Extract the (x, y) coordinate from the center of the cell holding the provided text.  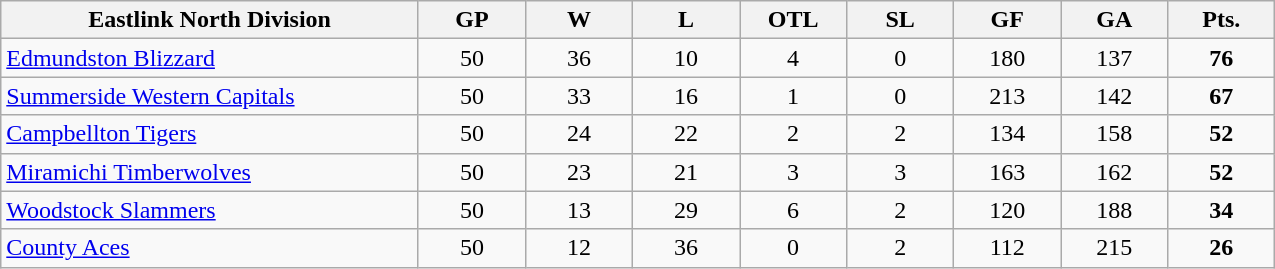
76 (1222, 58)
163 (1008, 172)
213 (1008, 96)
OTL (794, 20)
County Aces (210, 248)
Eastlink North Division (210, 20)
Pts. (1222, 20)
29 (686, 210)
21 (686, 172)
180 (1008, 58)
34 (1222, 210)
13 (578, 210)
215 (1114, 248)
142 (1114, 96)
67 (1222, 96)
GP (472, 20)
112 (1008, 248)
SL (900, 20)
Edmundston Blizzard (210, 58)
L (686, 20)
GA (1114, 20)
10 (686, 58)
Campbellton Tigers (210, 134)
134 (1008, 134)
16 (686, 96)
Woodstock Slammers (210, 210)
33 (578, 96)
4 (794, 58)
26 (1222, 248)
137 (1114, 58)
120 (1008, 210)
22 (686, 134)
12 (578, 248)
24 (578, 134)
6 (794, 210)
162 (1114, 172)
188 (1114, 210)
Miramichi Timberwolves (210, 172)
1 (794, 96)
158 (1114, 134)
W (578, 20)
23 (578, 172)
Summerside Western Capitals (210, 96)
GF (1008, 20)
